Output the [x, y] coordinate of the center of the cell containing the given text.  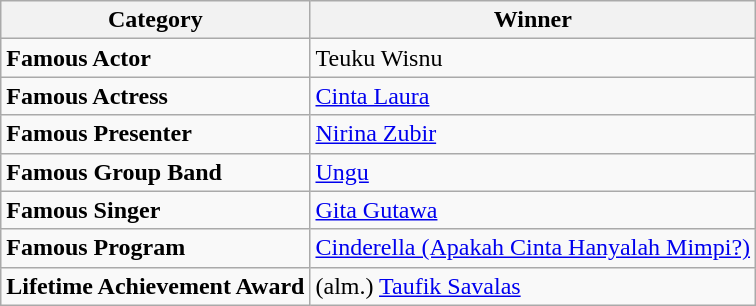
Famous Singer [156, 210]
Teuku Wisnu [533, 58]
Lifetime Achievement Award [156, 286]
Winner [533, 20]
(alm.) Taufik Savalas [533, 286]
Famous Actress [156, 96]
Famous Program [156, 248]
Nirina Zubir [533, 134]
Cinderella (Apakah Cinta Hanyalah Mimpi?) [533, 248]
Cinta Laura [533, 96]
Famous Presenter [156, 134]
Famous Actor [156, 58]
Gita Gutawa [533, 210]
Famous Group Band [156, 172]
Category [156, 20]
Ungu [533, 172]
